Identify which cell holds the provided text, then report its (X, Y) central coordinate. 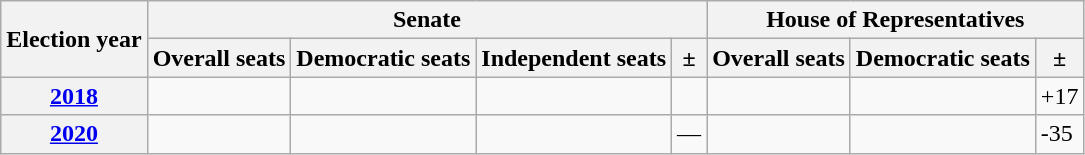
— (690, 134)
+17 (1060, 96)
2020 (74, 134)
Senate (427, 20)
-35 (1060, 134)
Independent seats (574, 58)
Election year (74, 39)
2018 (74, 96)
House of Representatives (896, 20)
